Scan for the cell matching the given text and deliver its (x, y) coordinate at center. 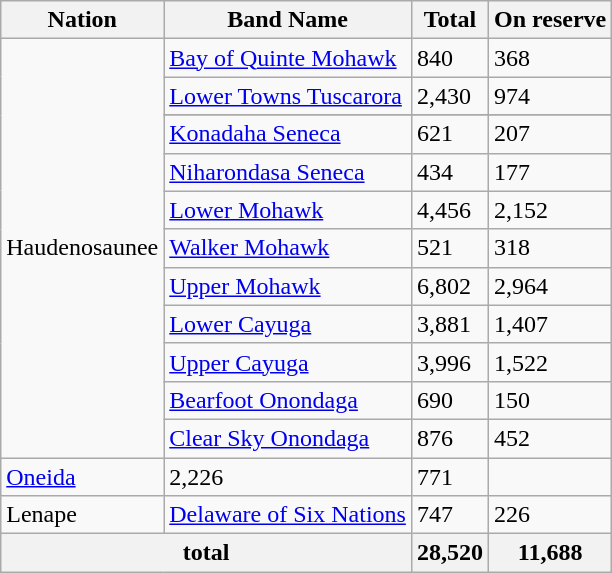
368 (550, 58)
2,964 (550, 286)
Upper Cayuga (288, 362)
747 (450, 515)
452 (550, 438)
28,520 (450, 553)
Band Name (288, 20)
Konadaha Seneca (288, 134)
Upper Mohawk (288, 286)
2,430 (450, 96)
4,456 (450, 210)
Clear Sky Onondaga (288, 438)
690 (450, 400)
434 (450, 172)
876 (450, 438)
840 (450, 58)
Delaware of Six Nations (288, 515)
Lower Cayuga (288, 324)
Lower Towns Tuscarora (288, 96)
Total (450, 20)
1,407 (550, 324)
1,522 (550, 362)
Walker Mohawk (288, 248)
318 (550, 248)
207 (550, 134)
521 (450, 248)
3,881 (450, 324)
621 (450, 134)
2,152 (550, 210)
Oneida (82, 477)
177 (550, 172)
Nation (82, 20)
On reserve (550, 20)
Lenape (82, 515)
150 (550, 400)
226 (550, 515)
3,996 (450, 362)
Haudenosaunee (82, 248)
771 (450, 477)
11,688 (550, 553)
total (206, 553)
Lower Mohawk (288, 210)
Bearfoot Onondaga (288, 400)
2,226 (288, 477)
Niharondasa Seneca (288, 172)
Bay of Quinte Mohawk (288, 58)
974 (550, 96)
6,802 (450, 286)
